Scan for the cell matching the given text and deliver its (X, Y) coordinate at center. 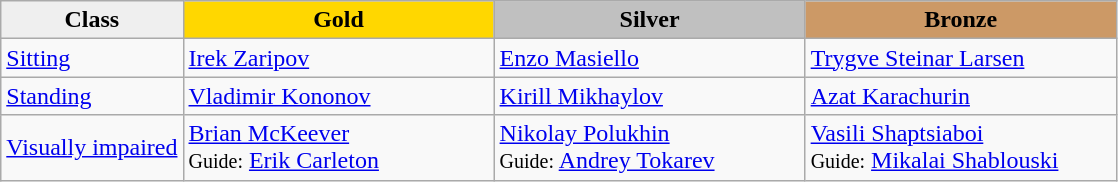
Brian McKeeverGuide: Erik Carleton (338, 148)
Standing (92, 96)
Azat Karachurin (960, 96)
Visually impaired (92, 148)
Irek Zaripov (338, 58)
Nikolay PolukhinGuide: Andrey Tokarev (650, 148)
Class (92, 20)
Bronze (960, 20)
Sitting (92, 58)
Silver (650, 20)
Vasili ShaptsiaboiGuide: Mikalai Shablouski (960, 148)
Trygve Steinar Larsen (960, 58)
Gold (338, 20)
Enzo Masiello (650, 58)
Kirill Mikhaylov (650, 96)
Vladimir Kononov (338, 96)
